Return the [x, y] coordinate for the center point of the cell that contains the specified text.  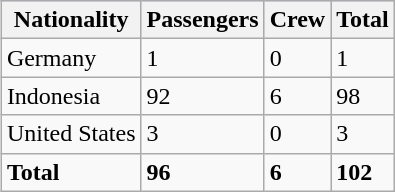
Germany [71, 58]
Passengers [202, 20]
Indonesia [71, 96]
Crew [298, 20]
98 [363, 96]
96 [202, 172]
United States [71, 134]
Nationality [71, 20]
92 [202, 96]
102 [363, 172]
